Detect which cell encompasses the target text, then output its (X, Y) center coordinate. 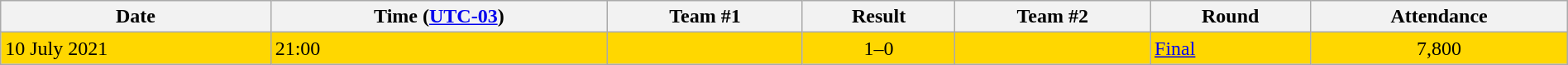
Result (878, 17)
7,800 (1439, 48)
10 July 2021 (136, 48)
Team #2 (1053, 17)
Time (UTC-03) (438, 17)
Team #1 (705, 17)
Final (1231, 48)
Round (1231, 17)
21:00 (438, 48)
Date (136, 17)
1–0 (878, 48)
Attendance (1439, 17)
